Return the [X, Y] coordinate for the center point of the cell that contains the specified text.  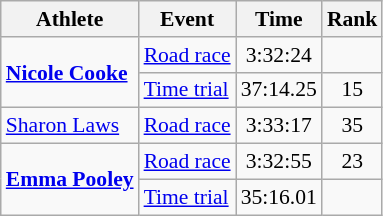
35 [352, 126]
3:33:17 [279, 126]
Nicole Cooke [70, 72]
3:32:55 [279, 162]
Sharon Laws [70, 126]
15 [352, 90]
35:16.01 [279, 197]
37:14.25 [279, 90]
Time [279, 19]
Athlete [70, 19]
Rank [352, 19]
3:32:24 [279, 55]
Event [188, 19]
23 [352, 162]
Emma Pooley [70, 180]
